Provide the (X, Y) coordinate of the cell's center where the given text is located.  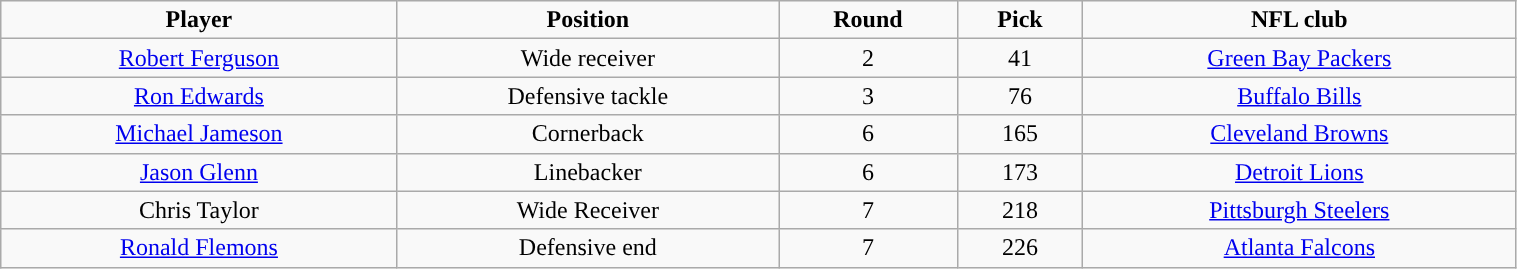
226 (1020, 248)
Buffalo Bills (1300, 96)
Defensive end (588, 248)
Wide receiver (588, 58)
Chris Taylor (199, 210)
218 (1020, 210)
Atlanta Falcons (1300, 248)
Green Bay Packers (1300, 58)
Defensive tackle (588, 96)
Pittsburgh Steelers (1300, 210)
Player (199, 20)
Linebacker (588, 172)
Detroit Lions (1300, 172)
2 (868, 58)
76 (1020, 96)
165 (1020, 134)
Jason Glenn (199, 172)
Cornerback (588, 134)
Ronald Flemons (199, 248)
41 (1020, 58)
Ron Edwards (199, 96)
Michael Jameson (199, 134)
NFL club (1300, 20)
Round (868, 20)
Robert Ferguson (199, 58)
173 (1020, 172)
Position (588, 20)
Cleveland Browns (1300, 134)
Pick (1020, 20)
3 (868, 96)
Wide Receiver (588, 210)
